Extract the (X, Y) coordinate from the center of the cell holding the provided text.  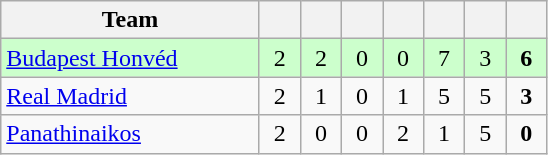
Panathinaikos (130, 134)
Budapest Honvéd (130, 58)
6 (526, 58)
7 (444, 58)
Real Madrid (130, 96)
Team (130, 20)
